Find where the given text appears and provide that cell's center as (x, y) coordinate. 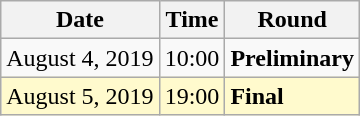
August 4, 2019 (80, 58)
August 5, 2019 (80, 96)
Round (292, 20)
10:00 (192, 58)
19:00 (192, 96)
Date (80, 20)
Final (292, 96)
Time (192, 20)
Preliminary (292, 58)
